Scan for the cell matching the given text and deliver its (x, y) coordinate at center. 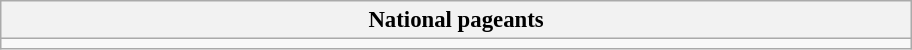
National pageants (456, 20)
